Pinpoint the cell where the given text exists, returning its [x, y] midpoint coordinate. 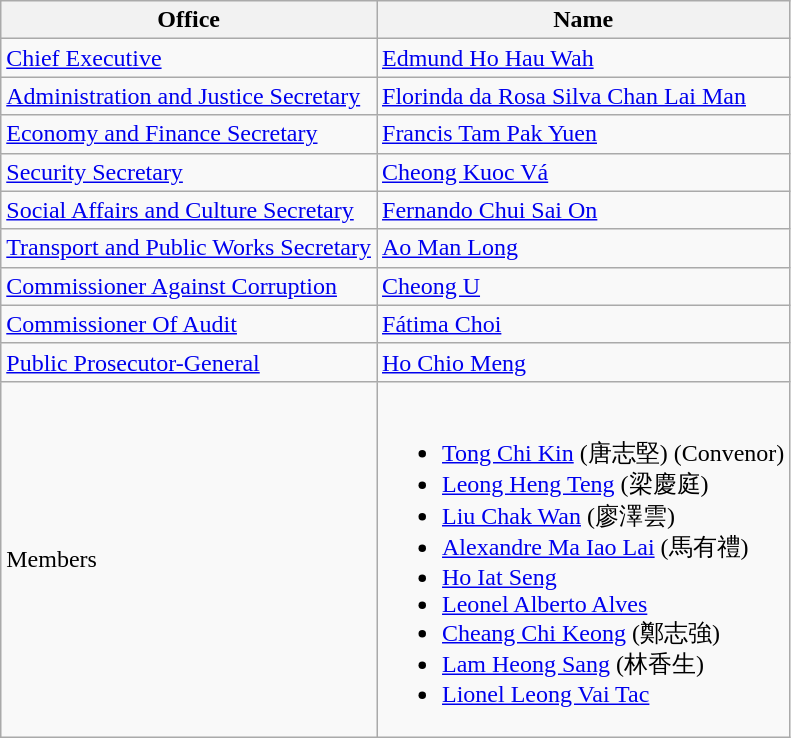
Social Affairs and Culture Secretary [189, 210]
Fátima Choi [582, 324]
Office [189, 20]
Administration and Justice Secretary [189, 96]
Florinda da Rosa Silva Chan Lai Man [582, 96]
Name [582, 20]
Francis Tam Pak Yuen [582, 134]
Cheong Kuoc Vá [582, 172]
Public Prosecutor-General [189, 362]
Commissioner Of Audit [189, 324]
Transport and Public Works Secretary [189, 248]
Members [189, 559]
Security Secretary [189, 172]
Fernando Chui Sai On [582, 210]
Commissioner Against Corruption [189, 286]
Ao Man Long [582, 248]
Edmund Ho Hau Wah [582, 58]
Ho Chio Meng [582, 362]
Chief Executive [189, 58]
Cheong U [582, 286]
Economy and Finance Secretary [189, 134]
